Return the [X, Y] coordinate for the center point of the cell that contains the specified text.  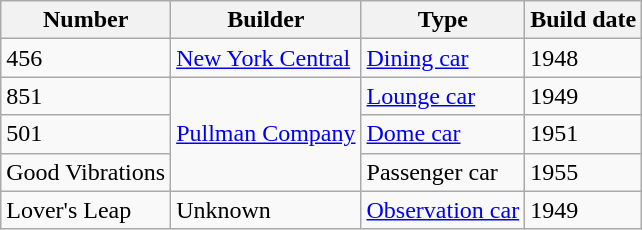
1948 [584, 58]
501 [86, 134]
851 [86, 96]
Unknown [266, 210]
Dining car [443, 58]
1951 [584, 134]
Lounge car [443, 96]
Builder [266, 20]
Observation car [443, 210]
Pullman Company [266, 134]
456 [86, 58]
Lover's Leap [86, 210]
1955 [584, 172]
Passenger car [443, 172]
Build date [584, 20]
Good Vibrations [86, 172]
Dome car [443, 134]
New York Central [266, 58]
Type [443, 20]
Number [86, 20]
